From the cell containing the given text, extract its center point as (X, Y) coordinate. 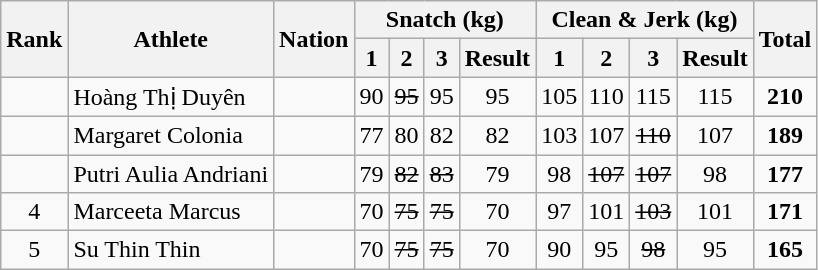
189 (785, 135)
Su Thin Thin (171, 250)
210 (785, 97)
Rank (34, 39)
Margaret Colonia (171, 135)
80 (406, 135)
97 (560, 212)
171 (785, 212)
Hoàng Thị Duyên (171, 97)
Putri Aulia Andriani (171, 173)
4 (34, 212)
Nation (314, 39)
Clean & Jerk (kg) (645, 20)
Athlete (171, 39)
77 (372, 135)
83 (442, 173)
Total (785, 39)
Marceeta Marcus (171, 212)
177 (785, 173)
5 (34, 250)
105 (560, 97)
Snatch (kg) (445, 20)
165 (785, 250)
